Pinpoint the cell where the given text exists, returning its (X, Y) midpoint coordinate. 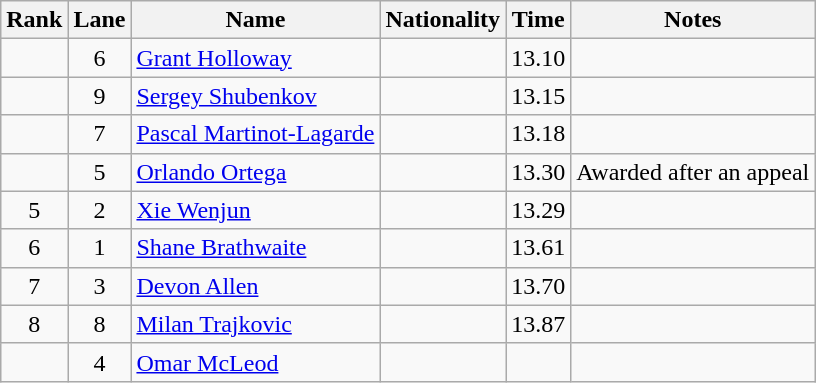
13.61 (538, 248)
13.70 (538, 286)
Devon Allen (256, 286)
Milan Trajkovic (256, 324)
Notes (693, 20)
13.30 (538, 172)
Omar McLeod (256, 362)
Sergey Shubenkov (256, 96)
Rank (34, 20)
2 (100, 210)
Grant Holloway (256, 58)
Lane (100, 20)
13.87 (538, 324)
3 (100, 286)
Name (256, 20)
Shane Brathwaite (256, 248)
Time (538, 20)
13.29 (538, 210)
1 (100, 248)
9 (100, 96)
Pascal Martinot-Lagarde (256, 134)
Orlando Ortega (256, 172)
Awarded after an appeal (693, 172)
13.15 (538, 96)
13.18 (538, 134)
13.10 (538, 58)
Xie Wenjun (256, 210)
Nationality (443, 20)
4 (100, 362)
